Find where the given text appears and provide that cell's center as [x, y] coordinate. 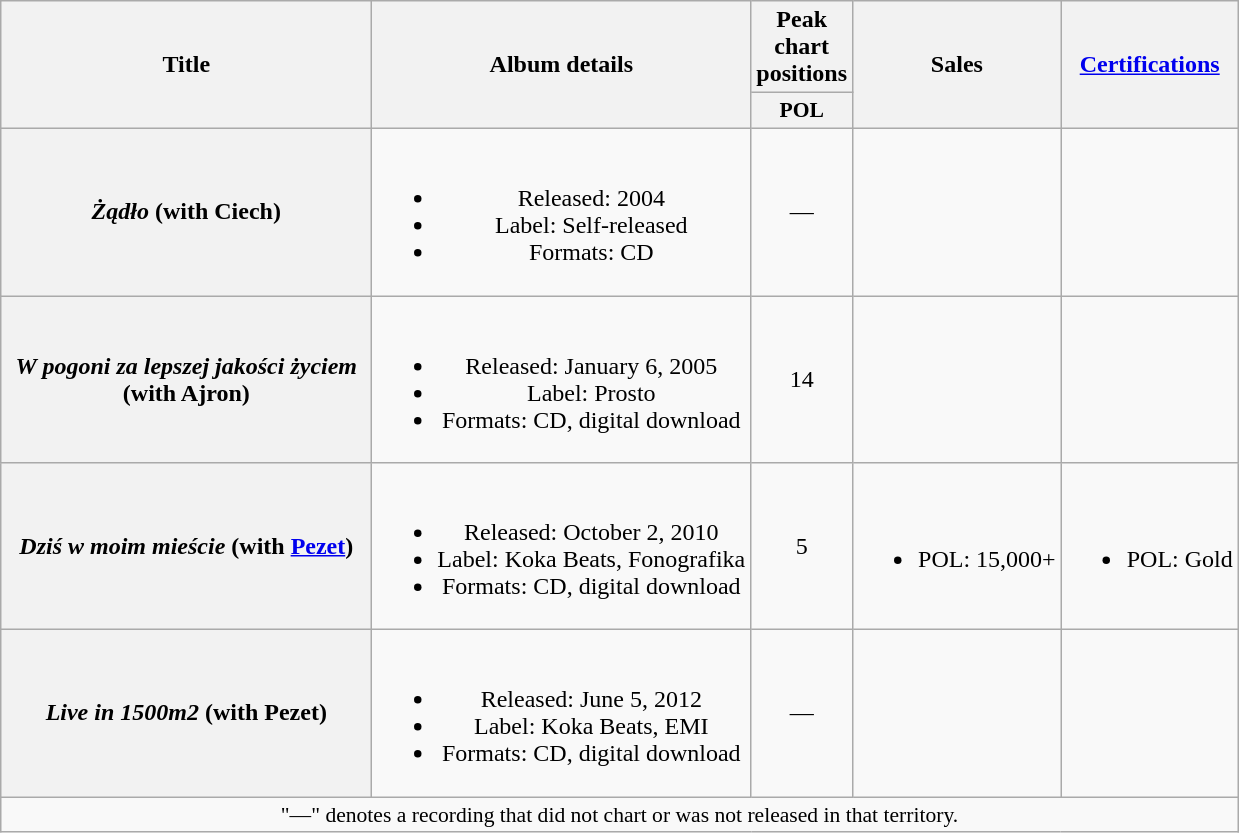
POL: 15,000+ [958, 546]
POL [802, 111]
Live in 1500m2 (with Pezet) [186, 714]
Album details [562, 65]
"—" denotes a recording that did not chart or was not released in that territory. [620, 815]
POL: Gold [1150, 546]
Żądło (with Ciech) [186, 212]
Certifications [1150, 65]
Sales [958, 65]
Peak chart positions [802, 47]
Dziś w moim mieście (with Pezet) [186, 546]
5 [802, 546]
14 [802, 380]
Title [186, 65]
Released: January 6, 2005Label: ProstoFormats: CD, digital download [562, 380]
Released: October 2, 2010Label: Koka Beats, FonografikaFormats: CD, digital download [562, 546]
W pogoni za lepszej jakości życiem (with Ajron) [186, 380]
Released: 2004Label: Self-releasedFormats: CD [562, 212]
Released: June 5, 2012Label: Koka Beats, EMIFormats: CD, digital download [562, 714]
